Determine the [X, Y] coordinate at the center of the cell enclosing the given text.  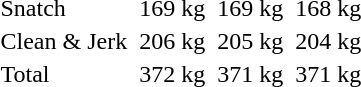
205 kg [250, 41]
206 kg [172, 41]
